From the cell containing the given text, extract its center point as [x, y] coordinate. 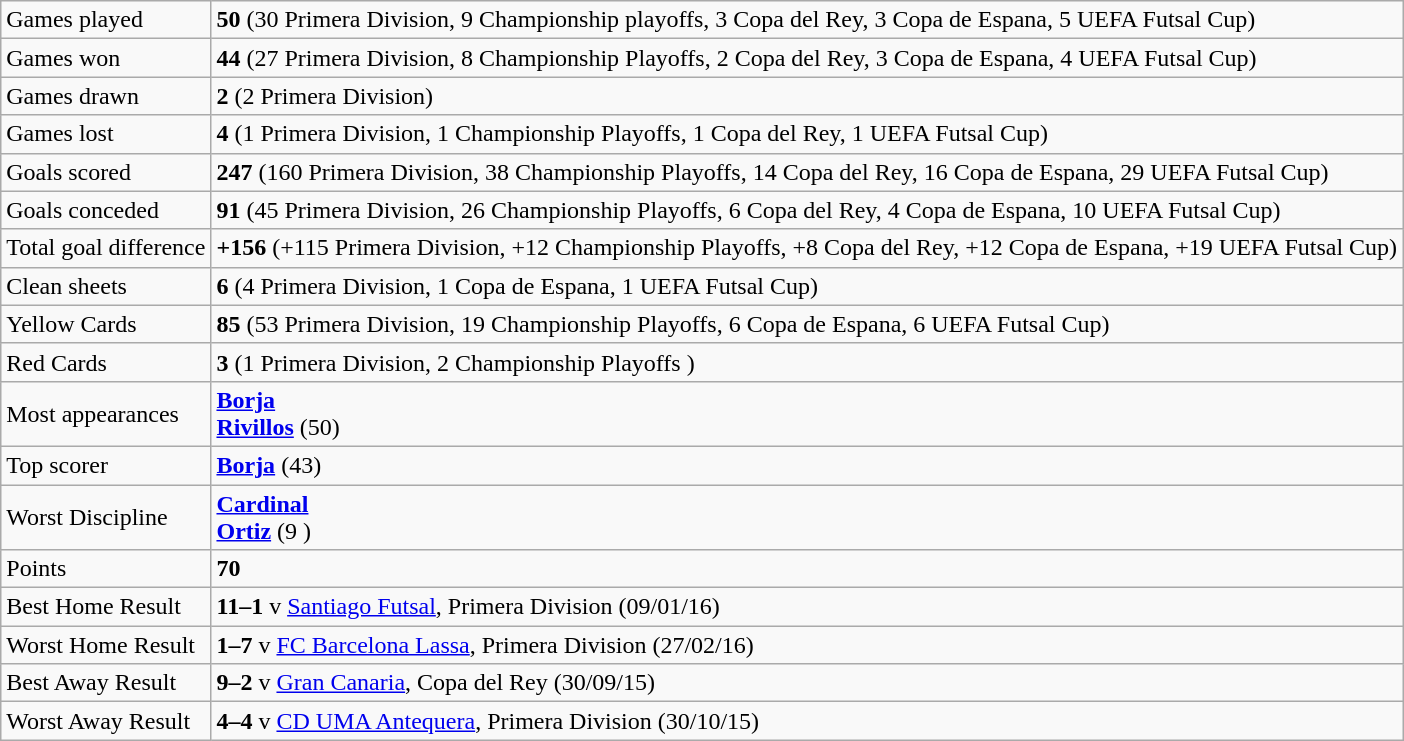
Top scorer [106, 465]
Games played [106, 20]
70 [807, 569]
+156 (+115 Primera Division, +12 Championship Playoffs, +8 Copa del Rey, +12 Copa de Espana, +19 UEFA Futsal Cup) [807, 248]
Goals scored [106, 172]
Cardinal Ortiz (9 ) [807, 516]
247 (160 Primera Division, 38 Championship Playoffs, 14 Copa del Rey, 16 Copa de Espana, 29 UEFA Futsal Cup) [807, 172]
11–1 v Santiago Futsal, Primera Division (09/01/16) [807, 607]
Goals conceded [106, 210]
3 (1 Primera Division, 2 Championship Playoffs ) [807, 362]
Worst Away Result [106, 721]
44 (27 Primera Division, 8 Championship Playoffs, 2 Copa del Rey, 3 Copa de Espana, 4 UEFA Futsal Cup) [807, 58]
50 (30 Primera Division, 9 Championship playoffs, 3 Copa del Rey, 3 Copa de Espana, 5 UEFA Futsal Cup) [807, 20]
6 (4 Primera Division, 1 Copa de Espana, 1 UEFA Futsal Cup) [807, 286]
Games won [106, 58]
Total goal difference [106, 248]
Clean sheets [106, 286]
Worst Home Result [106, 645]
Points [106, 569]
Worst Discipline [106, 516]
Games drawn [106, 96]
Best Away Result [106, 683]
2 (2 Primera Division) [807, 96]
Yellow Cards [106, 324]
9–2 v Gran Canaria, Copa del Rey (30/09/15) [807, 683]
91 (45 Primera Division, 26 Championship Playoffs, 6 Copa del Rey, 4 Copa de Espana, 10 UEFA Futsal Cup) [807, 210]
Borja Rivillos (50) [807, 414]
4 (1 Primera Division, 1 Championship Playoffs, 1 Copa del Rey, 1 UEFA Futsal Cup) [807, 134]
Most appearances [106, 414]
85 (53 Primera Division, 19 Championship Playoffs, 6 Copa de Espana, 6 UEFA Futsal Cup) [807, 324]
Best Home Result [106, 607]
Games lost [106, 134]
Red Cards [106, 362]
Borja (43) [807, 465]
1–7 v FC Barcelona Lassa, Primera Division (27/02/16) [807, 645]
4–4 v CD UMA Antequera, Primera Division (30/10/15) [807, 721]
